Provide the [x, y] coordinate of the cell's center where the given text is located.  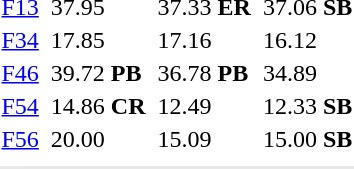
14.86 CR [98, 106]
12.33 SB [307, 106]
F56 [20, 139]
15.09 [204, 139]
F54 [20, 106]
39.72 PB [98, 73]
15.00 SB [307, 139]
F34 [20, 40]
17.85 [98, 40]
F46 [20, 73]
34.89 [307, 73]
17.16 [204, 40]
36.78 PB [204, 73]
20.00 [98, 139]
16.12 [307, 40]
12.49 [204, 106]
